For the text-containing cell, return its midpoint in (x, y) coordinate format. 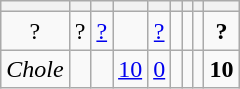
0 (160, 69)
Chole (35, 69)
